For the text-containing cell, return its midpoint in [X, Y] coordinate format. 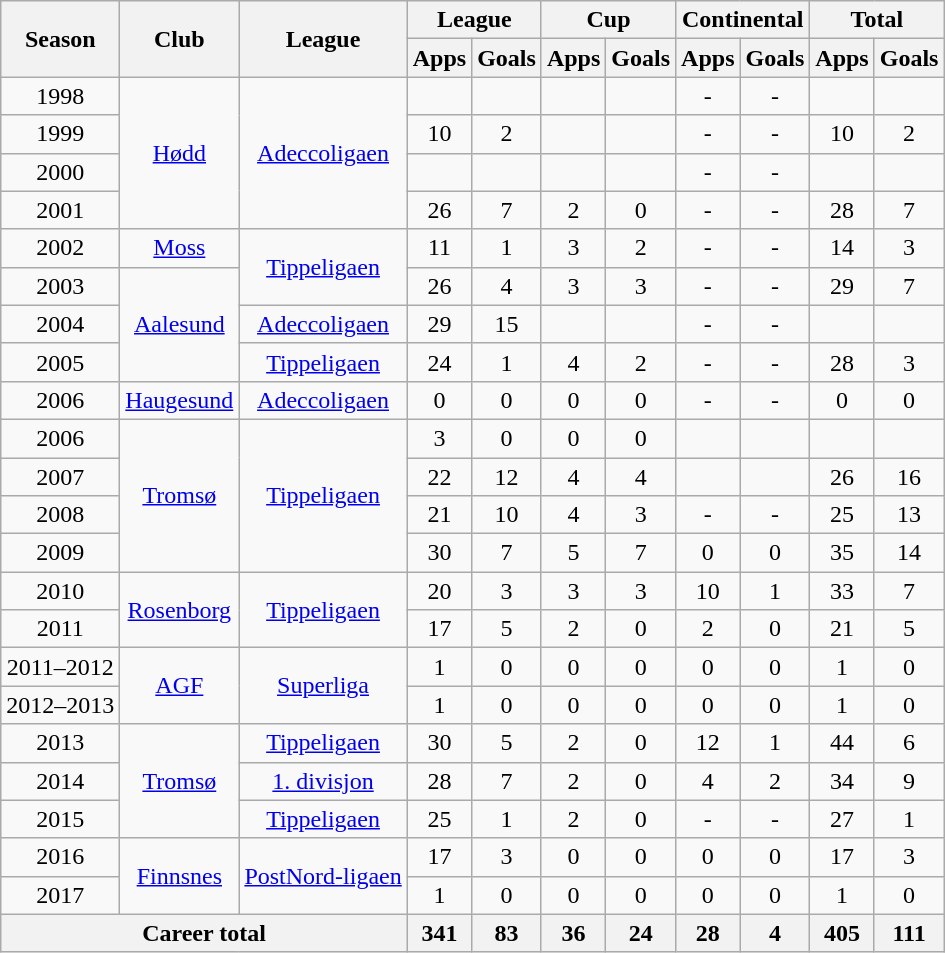
11 [439, 248]
2002 [60, 248]
27 [842, 819]
341 [439, 933]
2014 [60, 781]
Moss [180, 248]
1999 [60, 134]
111 [909, 933]
2016 [60, 857]
20 [439, 591]
Aalesund [180, 324]
2011–2012 [60, 667]
2003 [60, 286]
2012–2013 [60, 705]
405 [842, 933]
36 [573, 933]
2004 [60, 324]
Season [60, 39]
Total [877, 20]
Cup [608, 20]
2005 [60, 362]
PostNord-ligaen [323, 876]
1998 [60, 96]
33 [842, 591]
22 [439, 477]
Club [180, 39]
15 [507, 324]
2013 [60, 743]
Continental [743, 20]
2015 [60, 819]
34 [842, 781]
44 [842, 743]
35 [842, 553]
2007 [60, 477]
2010 [60, 591]
Finnsnes [180, 876]
2009 [60, 553]
6 [909, 743]
Haugesund [180, 400]
13 [909, 515]
16 [909, 477]
Superliga [323, 686]
Hødd [180, 153]
2000 [60, 172]
2001 [60, 210]
2008 [60, 515]
1. divisjon [323, 781]
83 [507, 933]
Career total [204, 933]
9 [909, 781]
2017 [60, 895]
AGF [180, 686]
Rosenborg [180, 610]
2011 [60, 629]
